Identify which cell holds the provided text, then report its (X, Y) central coordinate. 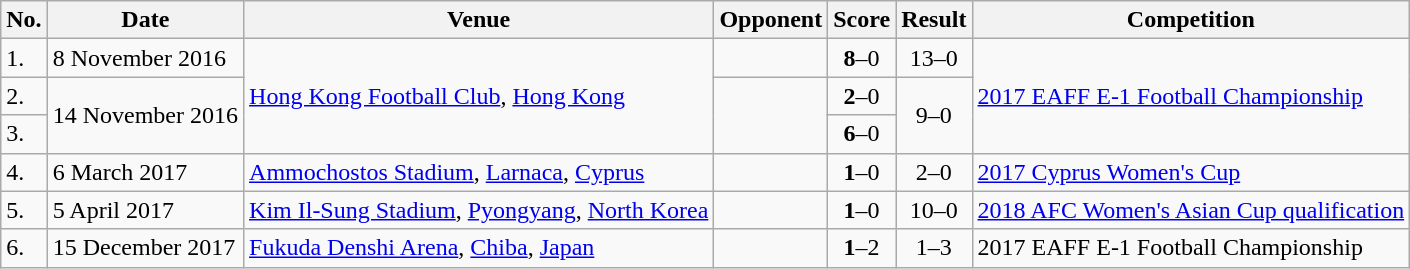
2018 AFC Women's Asian Cup qualification (1191, 210)
4. (24, 172)
Opponent (771, 20)
Fukuda Denshi Arena, Chiba, Japan (479, 248)
1–3 (934, 248)
15 December 2017 (145, 248)
Venue (479, 20)
10–0 (934, 210)
Score (862, 20)
Hong Kong Football Club, Hong Kong (479, 96)
9–0 (934, 115)
1. (24, 58)
No. (24, 20)
Competition (1191, 20)
8 November 2016 (145, 58)
6–0 (862, 134)
14 November 2016 (145, 115)
Ammochostos Stadium, Larnaca, Cyprus (479, 172)
3. (24, 134)
Date (145, 20)
1–2 (862, 248)
5. (24, 210)
6. (24, 248)
6 March 2017 (145, 172)
8–0 (862, 58)
2017 Cyprus Women's Cup (1191, 172)
2. (24, 96)
13–0 (934, 58)
Result (934, 20)
Kim Il-Sung Stadium, Pyongyang, North Korea (479, 210)
5 April 2017 (145, 210)
